Determine the (x, y) coordinate at the center of the cell enclosing the given text.  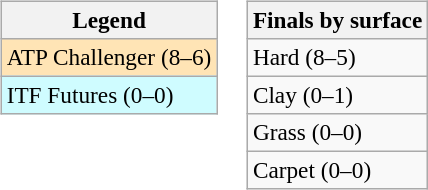
Carpet (0–0) (337, 171)
Grass (0–0) (337, 133)
Legend (108, 20)
Hard (8–5) (337, 57)
Finals by surface (337, 20)
ATP Challenger (8–6) (108, 57)
Clay (0–1) (337, 95)
ITF Futures (0–0) (108, 95)
